Capture the cell that displays the provided text and extract its [x, y] central coordinate. 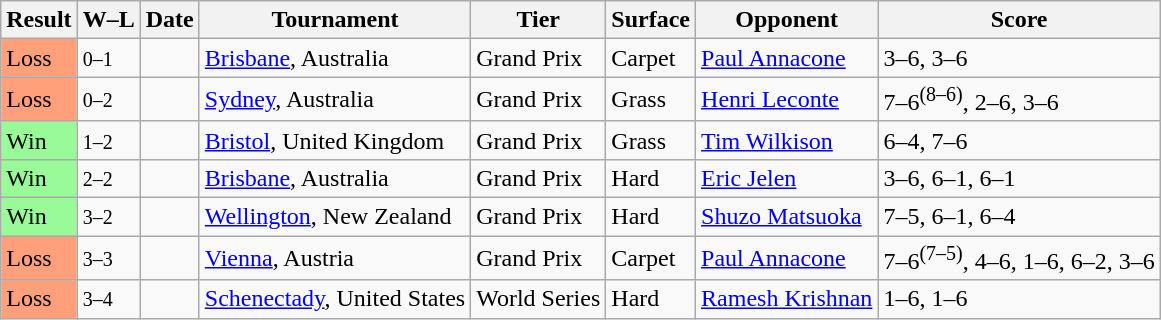
Ramesh Krishnan [787, 299]
Eric Jelen [787, 178]
3–6, 3–6 [1019, 58]
Opponent [787, 20]
Tournament [334, 20]
Henri Leconte [787, 100]
6–4, 7–6 [1019, 140]
Schenectady, United States [334, 299]
Sydney, Australia [334, 100]
Vienna, Austria [334, 258]
Tim Wilkison [787, 140]
7–6(7–5), 4–6, 1–6, 6–2, 3–6 [1019, 258]
0–1 [108, 58]
3–6, 6–1, 6–1 [1019, 178]
World Series [538, 299]
Surface [651, 20]
1–6, 1–6 [1019, 299]
Bristol, United Kingdom [334, 140]
2–2 [108, 178]
3–4 [108, 299]
3–2 [108, 217]
W–L [108, 20]
Wellington, New Zealand [334, 217]
Score [1019, 20]
7–6(8–6), 2–6, 3–6 [1019, 100]
Result [39, 20]
1–2 [108, 140]
3–3 [108, 258]
Date [170, 20]
0–2 [108, 100]
Shuzo Matsuoka [787, 217]
7–5, 6–1, 6–4 [1019, 217]
Tier [538, 20]
